Scan for the cell matching the given text and deliver its (x, y) coordinate at center. 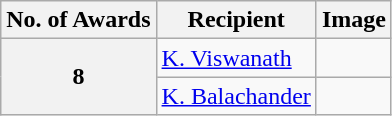
8 (78, 77)
Image (354, 20)
Recipient (236, 20)
K. Viswanath (236, 58)
K. Balachander (236, 96)
No. of Awards (78, 20)
